Search for the cell housing the specified text and yield its [x, y] center coordinate. 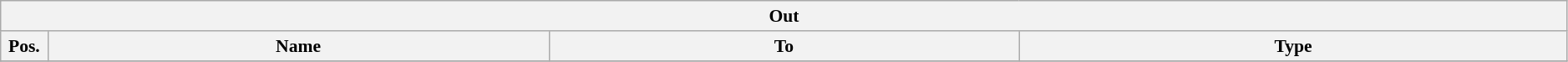
To [784, 46]
Name [298, 46]
Pos. [24, 46]
Type [1293, 46]
Out [784, 16]
